Return the [X, Y] coordinate for the center point of the cell that contains the specified text.  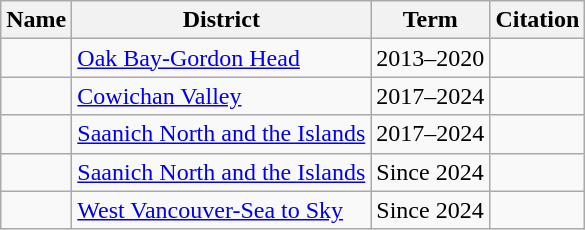
Cowichan Valley [222, 96]
District [222, 20]
Oak Bay-Gordon Head [222, 58]
Name [36, 20]
West Vancouver-Sea to Sky [222, 210]
Term [430, 20]
Citation [538, 20]
2013–2020 [430, 58]
